Output the [X, Y] coordinate of the center of the cell containing the given text.  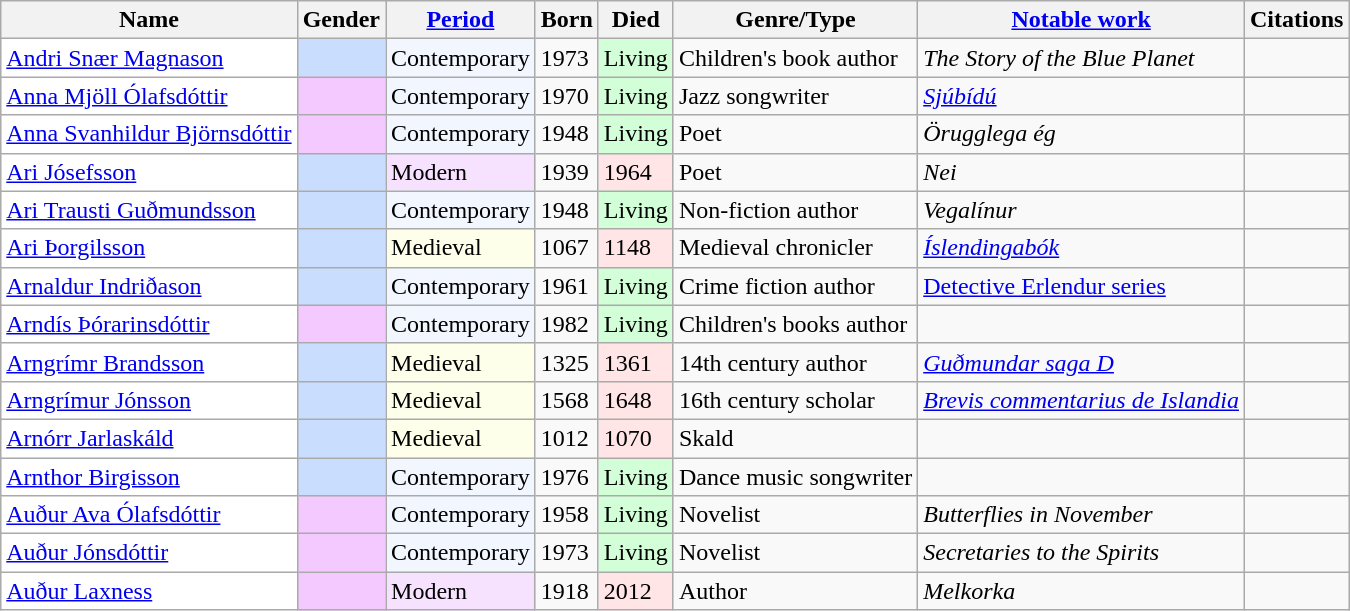
Detective Erlendur series [1082, 286]
Butterflies in November [1082, 515]
Children's books author [795, 324]
1961 [566, 286]
Arndís Þórarinsdóttir [149, 324]
Dance music songwriter [795, 477]
1325 [566, 362]
1939 [566, 172]
1970 [566, 96]
Died [636, 20]
Secretaries to the Spirits [1082, 553]
The Story of the Blue Planet [1082, 58]
Genre/Type [795, 20]
Born [566, 20]
Crime fiction author [795, 286]
Íslendingabók [1082, 248]
14th century author [795, 362]
Arngrímur Jónsson [149, 400]
1964 [636, 172]
2012 [636, 591]
Guðmundar saga D [1082, 362]
Nei [1082, 172]
Jazz songwriter [795, 96]
Anna Mjöll Ólafsdóttir [149, 96]
Gender [341, 20]
Örugglega ég [1082, 134]
Auður Laxness [149, 591]
Brevis commentarius de Islandia [1082, 400]
1958 [566, 515]
Arngrímr Brandsson [149, 362]
Ari Trausti Guðmundsson [149, 210]
Vegalínur [1082, 210]
Notable work [1082, 20]
Ari Jósefsson [149, 172]
1918 [566, 591]
Children's book author [795, 58]
1070 [636, 438]
Andri Snær Magnason [149, 58]
16th century scholar [795, 400]
Non-fiction author [795, 210]
Name [149, 20]
1148 [636, 248]
Author [795, 591]
1982 [566, 324]
Melkorka [1082, 591]
Ari Þorgilsson [149, 248]
Citations [1296, 20]
1361 [636, 362]
1067 [566, 248]
Medieval chronicler [795, 248]
Sjúbídú [1082, 96]
1648 [636, 400]
Auður Jónsdóttir [149, 553]
Arnthor Birgisson [149, 477]
1976 [566, 477]
Period [461, 20]
Auður Ava Ólafsdóttir [149, 515]
Arnaldur Indriðason [149, 286]
Anna Svanhildur Björnsdóttir [149, 134]
Skald [795, 438]
1012 [566, 438]
1568 [566, 400]
Arnórr Jarlaskáld [149, 438]
